Return (x, y) of the center of cell containing provided text 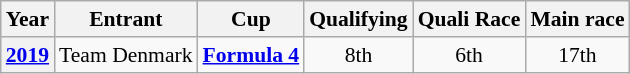
Team Denmark (126, 55)
17th (577, 55)
8th (358, 55)
Cup (252, 19)
Main race (577, 19)
Qualifying (358, 19)
Formula 4 (252, 55)
2019 (28, 55)
Quali Race (470, 19)
Entrant (126, 19)
6th (470, 55)
Year (28, 19)
